Identify which cell holds the provided text, then report its (x, y) central coordinate. 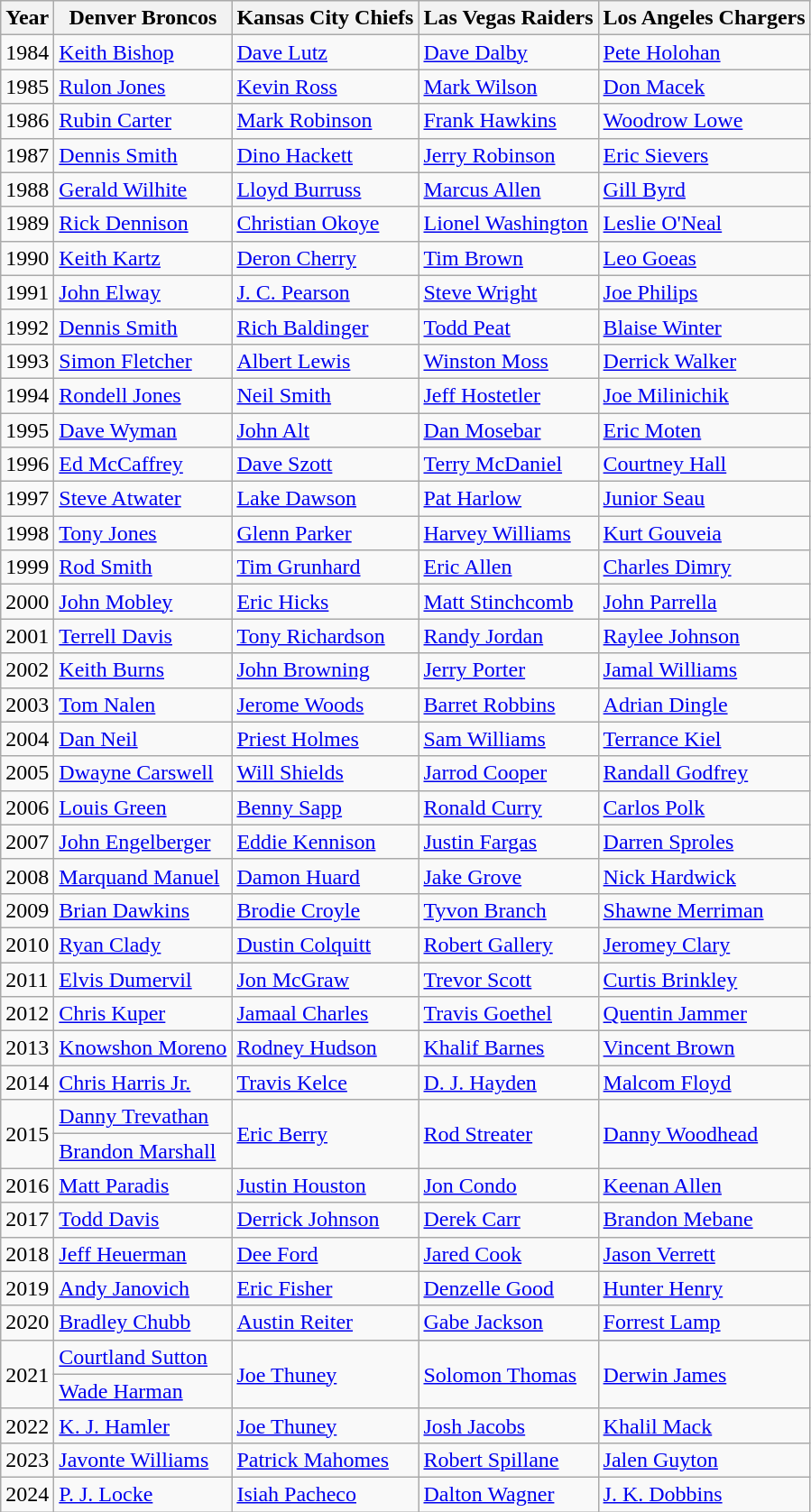
Jerome Woods (325, 705)
Leo Goeas (704, 258)
Dan Neil (143, 739)
1998 (27, 533)
Barret Robbins (509, 705)
Kansas City Chiefs (325, 18)
Jeff Heuerman (143, 1254)
Neil Smith (325, 395)
Chris Kuper (143, 1014)
Danny Woodhead (704, 1134)
Rick Dennison (143, 224)
1994 (27, 395)
Austin Reiter (325, 1323)
Rodney Hudson (325, 1048)
Las Vegas Raiders (509, 18)
Priest Holmes (325, 739)
2005 (27, 773)
Khalif Barnes (509, 1048)
Danny Trevathan (143, 1117)
Andy Janovich (143, 1288)
Charles Dimry (704, 567)
Tyvon Branch (509, 910)
Chris Harris Jr. (143, 1083)
Tony Richardson (325, 636)
Winston Moss (509, 361)
Rulon Jones (143, 87)
Jerry Robinson (509, 155)
1988 (27, 189)
Albert Lewis (325, 361)
Robert Spillane (509, 1460)
Courtney Hall (704, 465)
J. K. Dobbins (704, 1494)
Solomon Thomas (509, 1374)
Eric Fisher (325, 1288)
Knowshon Moreno (143, 1048)
Denzelle Good (509, 1288)
Carlos Polk (704, 807)
K. J. Hamler (143, 1425)
2001 (27, 636)
Marcus Allen (509, 189)
Derek Carr (509, 1220)
2014 (27, 1083)
Eric Hicks (325, 602)
P. J. Locke (143, 1494)
Will Shields (325, 773)
Robert Gallery (509, 945)
Junior Seau (704, 499)
2000 (27, 602)
2024 (27, 1494)
Mark Wilson (509, 87)
Keith Bishop (143, 52)
Brandon Mebane (704, 1220)
Year (27, 18)
Eric Sievers (704, 155)
Quentin Jammer (704, 1014)
Sam Williams (509, 739)
Jared Cook (509, 1254)
1991 (27, 292)
Blaise Winter (704, 327)
John Elway (143, 292)
Derrick Johnson (325, 1220)
John Mobley (143, 602)
1996 (27, 465)
John Engelberger (143, 842)
Elvis Dumervil (143, 979)
Ed McCaffrey (143, 465)
Steve Atwater (143, 499)
2016 (27, 1185)
Kurt Gouveia (704, 533)
Nick Hardwick (704, 876)
Pat Harlow (509, 499)
Dino Hackett (325, 155)
Jarrod Cooper (509, 773)
1989 (27, 224)
2004 (27, 739)
2015 (27, 1134)
2011 (27, 979)
1992 (27, 327)
Dave Lutz (325, 52)
Forrest Lamp (704, 1323)
John Alt (325, 430)
1984 (27, 52)
Brodie Croyle (325, 910)
John Browning (325, 670)
Woodrow Lowe (704, 121)
Randy Jordan (509, 636)
Gabe Jackson (509, 1323)
Dalton Wagner (509, 1494)
1990 (27, 258)
Eric Allen (509, 567)
Jason Verrett (704, 1254)
Shawne Merriman (704, 910)
Vincent Brown (704, 1048)
Christian Okoye (325, 224)
2013 (27, 1048)
Lloyd Burruss (325, 189)
Matt Stinchcomb (509, 602)
Matt Paradis (143, 1185)
Curtis Brinkley (704, 979)
Derrick Walker (704, 361)
Joe Milinichik (704, 395)
2017 (27, 1220)
Jon Condo (509, 1185)
1995 (27, 430)
2008 (27, 876)
Tim Grunhard (325, 567)
Todd Davis (143, 1220)
Brandon Marshall (143, 1151)
Derwin James (704, 1374)
1985 (27, 87)
2012 (27, 1014)
2021 (27, 1374)
Randall Godfrey (704, 773)
Hunter Henry (704, 1288)
Mark Robinson (325, 121)
Tom Nalen (143, 705)
Todd Peat (509, 327)
Justin Houston (325, 1185)
Keenan Allen (704, 1185)
1993 (27, 361)
Josh Jacobs (509, 1425)
Jake Grove (509, 876)
Rich Baldinger (325, 327)
2002 (27, 670)
Dee Ford (325, 1254)
Glenn Parker (325, 533)
Lionel Washington (509, 224)
Eric Moten (704, 430)
D. J. Hayden (509, 1083)
Brian Dawkins (143, 910)
Jamal Williams (704, 670)
2006 (27, 807)
John Parrella (704, 602)
1997 (27, 499)
Keith Burns (143, 670)
Bradley Chubb (143, 1323)
Wade Harman (143, 1391)
Ryan Clady (143, 945)
Rod Smith (143, 567)
Dave Dalby (509, 52)
Jeromey Clary (704, 945)
Deron Cherry (325, 258)
Terrell Davis (143, 636)
Javonte Williams (143, 1460)
1986 (27, 121)
Dwayne Carswell (143, 773)
Justin Fargas (509, 842)
Frank Hawkins (509, 121)
Travis Kelce (325, 1083)
Ronald Curry (509, 807)
2009 (27, 910)
Raylee Johnson (704, 636)
Courtland Sutton (143, 1357)
Isiah Pacheco (325, 1494)
Rondell Jones (143, 395)
2020 (27, 1323)
2007 (27, 842)
Gerald Wilhite (143, 189)
2023 (27, 1460)
Louis Green (143, 807)
Patrick Mahomes (325, 1460)
Joe Philips (704, 292)
Damon Huard (325, 876)
Gill Byrd (704, 189)
Pete Holohan (704, 52)
Dave Wyman (143, 430)
Los Angeles Chargers (704, 18)
Khalil Mack (704, 1425)
Rubin Carter (143, 121)
Travis Goethel (509, 1014)
Dan Mosebar (509, 430)
2019 (27, 1288)
Jamaal Charles (325, 1014)
2022 (27, 1425)
Marquand Manuel (143, 876)
Rod Streater (509, 1134)
Eddie Kennison (325, 842)
Darren Sproles (704, 842)
Jalen Guyton (704, 1460)
1999 (27, 567)
Malcom Floyd (704, 1083)
2018 (27, 1254)
Tim Brown (509, 258)
Adrian Dingle (704, 705)
Steve Wright (509, 292)
Dustin Colquitt (325, 945)
Lake Dawson (325, 499)
Simon Fletcher (143, 361)
1987 (27, 155)
Keith Kartz (143, 258)
2003 (27, 705)
Terrance Kiel (704, 739)
Denver Broncos (143, 18)
Leslie O'Neal (704, 224)
Jeff Hostetler (509, 395)
2010 (27, 945)
Terry McDaniel (509, 465)
Trevor Scott (509, 979)
Kevin Ross (325, 87)
Don Macek (704, 87)
Eric Berry (325, 1134)
Harvey Williams (509, 533)
Dave Szott (325, 465)
Benny Sapp (325, 807)
Tony Jones (143, 533)
J. C. Pearson (325, 292)
Jerry Porter (509, 670)
Jon McGraw (325, 979)
